Output the [x, y] coordinate of the center of the cell containing the given text.  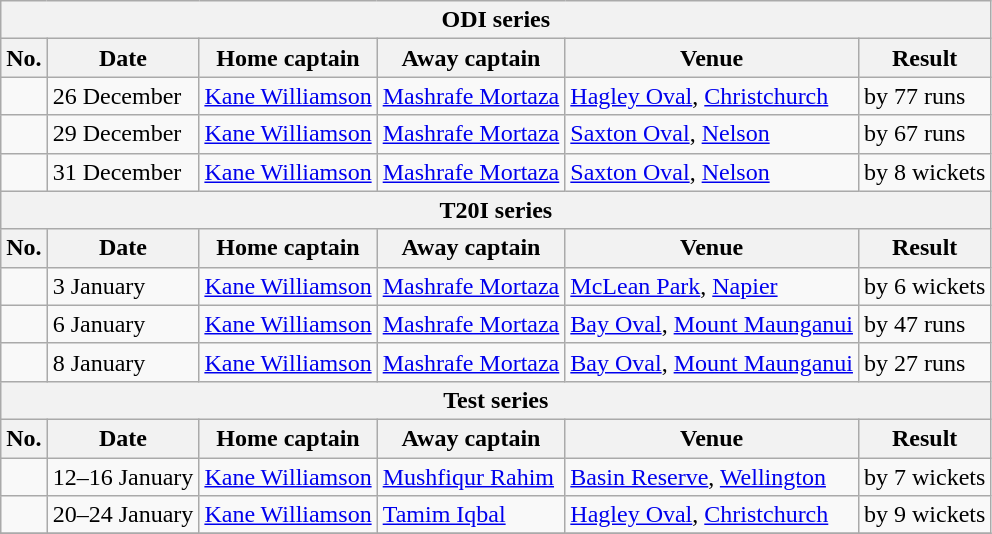
by 9 wickets [924, 515]
by 77 runs [924, 96]
by 7 wickets [924, 477]
Mushfiqur Rahim [471, 477]
McLean Park, Napier [712, 286]
T20I series [496, 210]
by 67 runs [924, 134]
8 January [123, 362]
Basin Reserve, Wellington [712, 477]
by 8 wickets [924, 172]
Tamim Iqbal [471, 515]
Test series [496, 400]
by 47 runs [924, 324]
26 December [123, 96]
20–24 January [123, 515]
3 January [123, 286]
6 January [123, 324]
by 27 runs [924, 362]
31 December [123, 172]
29 December [123, 134]
12–16 January [123, 477]
by 6 wickets [924, 286]
ODI series [496, 20]
